Capture the cell that displays the provided text and extract its [X, Y] central coordinate. 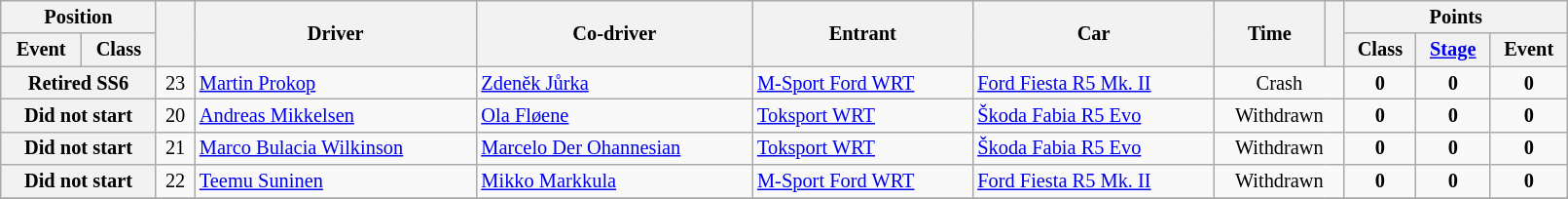
Points [1456, 17]
Ola Fløene [615, 115]
Andreas Mikkelsen [336, 115]
Zdeněk Jůrka [615, 83]
23 [175, 83]
Driver [336, 33]
22 [175, 181]
Co-driver [615, 33]
21 [175, 148]
Martin Prokop [336, 83]
Car [1094, 33]
Position [78, 17]
Mikko Markkula [615, 181]
Teemu Suninen [336, 181]
Retired SS6 [78, 83]
Stage [1453, 50]
Marcelo Der Ohannesian [615, 148]
Time [1269, 33]
Entrant [862, 33]
Marco Bulacia Wilkinson [336, 148]
Crash [1279, 83]
20 [175, 115]
